From the cell containing the given text, extract its center point as [x, y] coordinate. 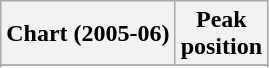
Chart (2005-06) [88, 34]
Peakposition [221, 34]
